Return the (x, y) coordinate for the center point of the cell that contains the specified text.  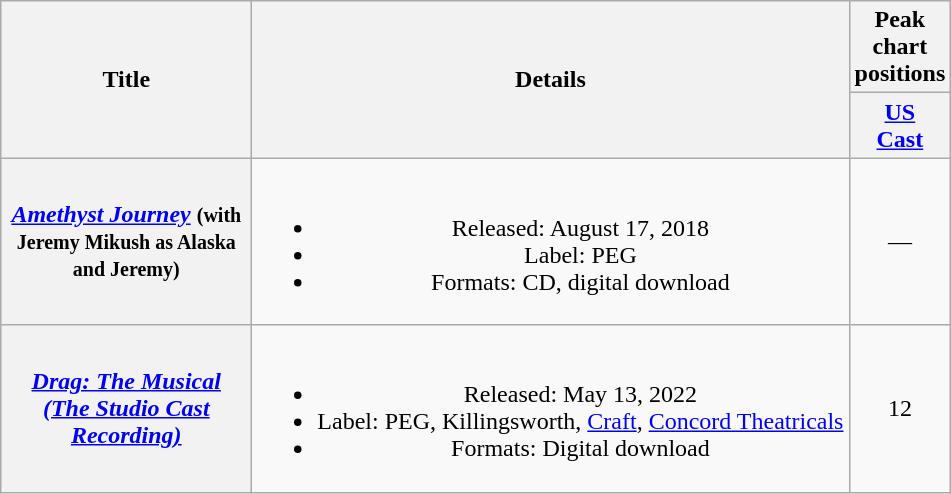
Details (550, 80)
Amethyst Journey (with Jeremy Mikush as Alaska and Jeremy) (126, 242)
Released: May 13, 2022Label: PEG, Killingsworth, Craft, Concord TheatricalsFormats: Digital download (550, 408)
12 (900, 408)
USCast (900, 126)
Released: August 17, 2018Label: PEGFormats: CD, digital download (550, 242)
Drag: The Musical (The Studio Cast Recording) (126, 408)
Peak chart positions (900, 47)
Title (126, 80)
— (900, 242)
